Find where the given text appears and provide that cell's center as [X, Y] coordinate. 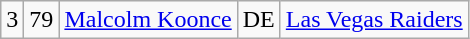
3 [12, 20]
Las Vegas Raiders [374, 20]
79 [42, 20]
DE [258, 20]
Malcolm Koonce [148, 20]
